Find where the given text appears and provide that cell's center as (x, y) coordinate. 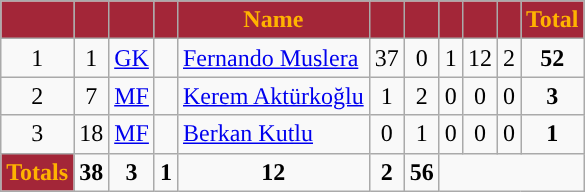
Kerem Aktürkoğlu (273, 96)
52 (552, 58)
18 (92, 134)
7 (92, 96)
Fernando Muslera (273, 58)
Name (273, 20)
GK (132, 58)
56 (422, 172)
38 (92, 172)
Total (552, 20)
Berkan Kutlu (273, 134)
37 (386, 58)
Totals (38, 172)
